Search for the cell housing the specified text and yield its (X, Y) center coordinate. 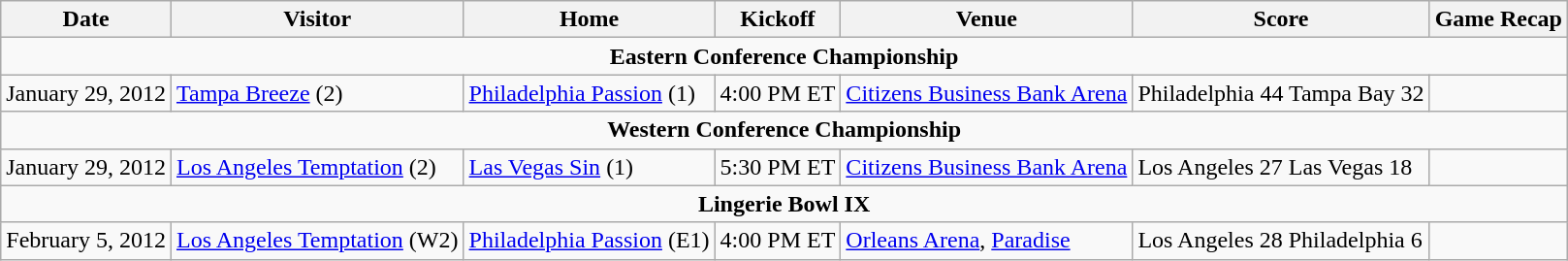
Orleans Arena, Paradise (987, 241)
Philadelphia Passion (1) (590, 93)
Venue (987, 19)
Date (86, 19)
Philadelphia 44 Tampa Bay 32 (1281, 93)
Los Angeles Temptation (W2) (317, 241)
Lingerie Bowl IX (784, 204)
Los Angeles 27 Las Vegas 18 (1281, 167)
Visitor (317, 19)
Game Recap (1498, 19)
Los Angeles 28 Philadelphia 6 (1281, 241)
Philadelphia Passion (E1) (590, 241)
Home (590, 19)
Western Conference Championship (784, 130)
Los Angeles Temptation (2) (317, 167)
Eastern Conference Championship (784, 56)
5:30 PM ET (778, 167)
Tampa Breeze (2) (317, 93)
February 5, 2012 (86, 241)
Las Vegas Sin (1) (590, 167)
Kickoff (778, 19)
Score (1281, 19)
